Capture the cell that displays the provided text and extract its (x, y) central coordinate. 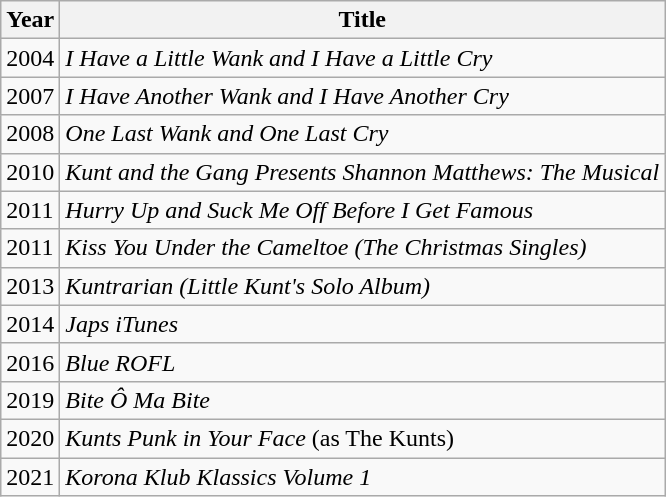
2014 (30, 324)
2016 (30, 362)
Bite Ô Ma Bite (362, 400)
2019 (30, 400)
I Have a Little Wank and I Have a Little Cry (362, 58)
Title (362, 20)
2007 (30, 96)
Japs iTunes (362, 324)
Korona Klub Klassics Volume 1 (362, 477)
2004 (30, 58)
I Have Another Wank and I Have Another Cry (362, 96)
2021 (30, 477)
Kuntrarian (Little Kunt's Solo Album) (362, 286)
Hurry Up and Suck Me Off Before I Get Famous (362, 210)
Blue ROFL (362, 362)
Kiss You Under the Cameltoe (The Christmas Singles) (362, 248)
2020 (30, 438)
One Last Wank and One Last Cry (362, 134)
Year (30, 20)
2013 (30, 286)
Kunts Punk in Your Face (as The Kunts) (362, 438)
Kunt and the Gang Presents Shannon Matthews: The Musical (362, 172)
2008 (30, 134)
2010 (30, 172)
